Search for the cell housing the specified text and yield its [x, y] center coordinate. 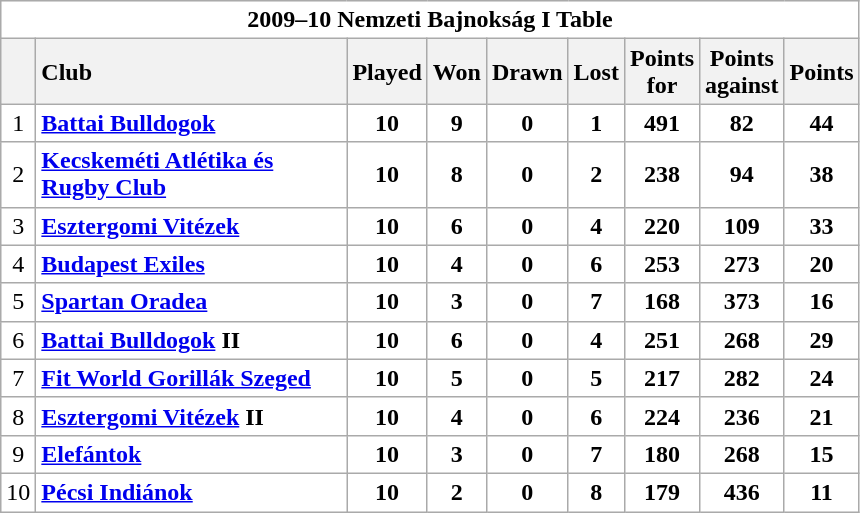
179 [662, 492]
Esztergomi Vitézek II [192, 416]
44 [822, 123]
224 [662, 416]
180 [662, 454]
Budapest Exiles [192, 264]
Spartan Oradea [192, 302]
Elefántok [192, 454]
282 [742, 378]
21 [822, 416]
238 [662, 174]
236 [742, 416]
15 [822, 454]
Lost [596, 72]
Points for [662, 72]
491 [662, 123]
220 [662, 226]
Esztergomi Vitézek [192, 226]
38 [822, 174]
29 [822, 340]
Battai Bulldogok II [192, 340]
373 [742, 302]
436 [742, 492]
24 [822, 378]
11 [822, 492]
Pécsi Indiánok [192, 492]
Points [822, 72]
Won [456, 72]
253 [662, 264]
273 [742, 264]
33 [822, 226]
Battai Bulldogok [192, 123]
16 [822, 302]
94 [742, 174]
109 [742, 226]
82 [742, 123]
Kecskeméti Atlétika és Rugby Club [192, 174]
168 [662, 302]
217 [662, 378]
2009–10 Nemzeti Bajnokság I Table [430, 20]
Drawn [527, 72]
Played [387, 72]
Points against [742, 72]
Fit World Gorillák Szeged [192, 378]
251 [662, 340]
Club [192, 72]
20 [822, 264]
